Identify which cell holds the provided text, then report its [x, y] central coordinate. 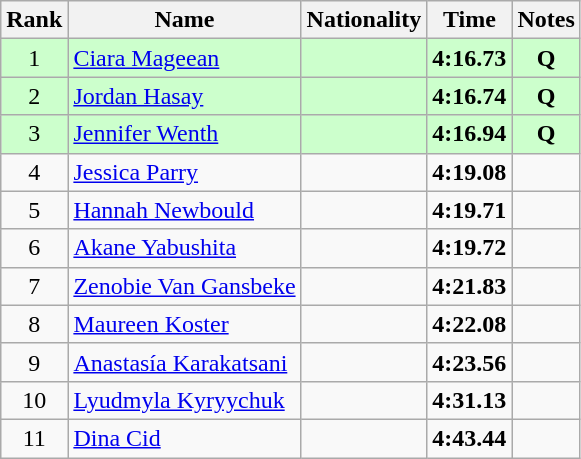
4:16.73 [470, 58]
4:19.72 [470, 248]
4:23.56 [470, 362]
Nationality [364, 20]
8 [34, 324]
Rank [34, 20]
Jordan Hasay [184, 96]
7 [34, 286]
1 [34, 58]
4:21.83 [470, 286]
4:19.71 [470, 210]
Name [184, 20]
Anastasía Karakatsani [184, 362]
2 [34, 96]
Akane Yabushita [184, 248]
Ciara Mageean [184, 58]
10 [34, 400]
4:19.08 [470, 172]
4 [34, 172]
6 [34, 248]
9 [34, 362]
4:22.08 [470, 324]
Lyudmyla Kyryychuk [184, 400]
4:31.13 [470, 400]
Time [470, 20]
Dina Cid [184, 438]
11 [34, 438]
3 [34, 134]
Hannah Newbould [184, 210]
4:16.94 [470, 134]
Notes [546, 20]
Zenobie Van Gansbeke [184, 286]
4:43.44 [470, 438]
Maureen Koster [184, 324]
Jennifer Wenth [184, 134]
Jessica Parry [184, 172]
4:16.74 [470, 96]
5 [34, 210]
